Extract the [X, Y] coordinate from the center of the cell holding the provided text.  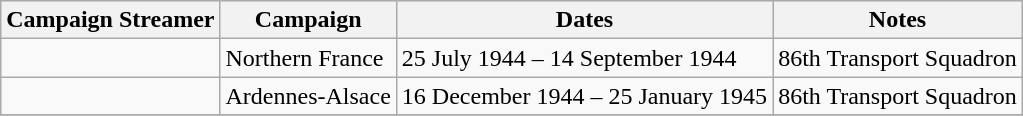
Northern France [308, 58]
Campaign [308, 20]
25 July 1944 – 14 September 1944 [584, 58]
Ardennes-Alsace [308, 96]
Dates [584, 20]
Campaign Streamer [110, 20]
Notes [898, 20]
16 December 1944 – 25 January 1945 [584, 96]
